Scan for the cell matching the given text and deliver its (x, y) coordinate at center. 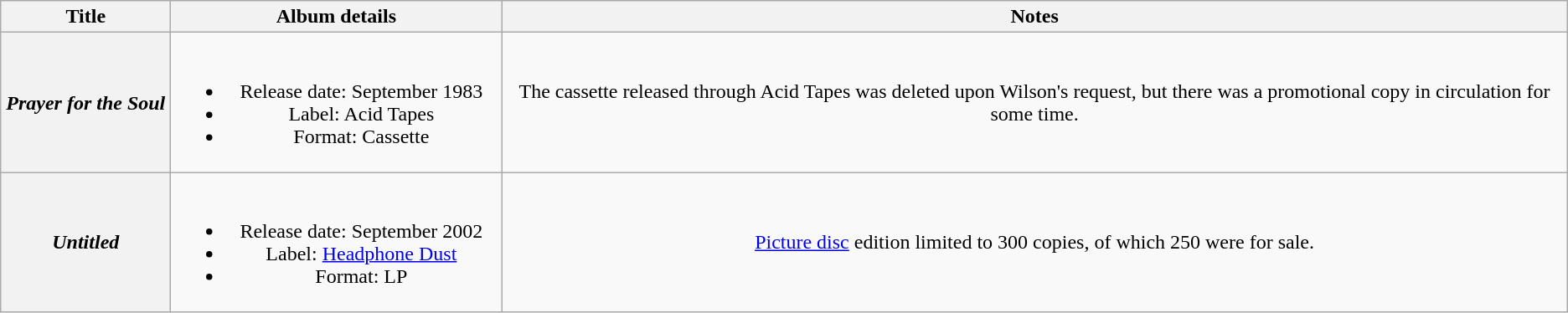
The cassette released through Acid Tapes was deleted upon Wilson's request, but there was a promotional copy in circulation for some time. (1034, 102)
Album details (337, 17)
Release date: September 2002Label: Headphone DustFormat: LP (337, 243)
Title (85, 17)
Prayer for the Soul (85, 102)
Notes (1034, 17)
Untitled (85, 243)
Release date: September 1983Label: Acid TapesFormat: Cassette (337, 102)
Picture disc edition limited to 300 copies, of which 250 were for sale. (1034, 243)
